Return (X, Y) of the center of cell containing provided text 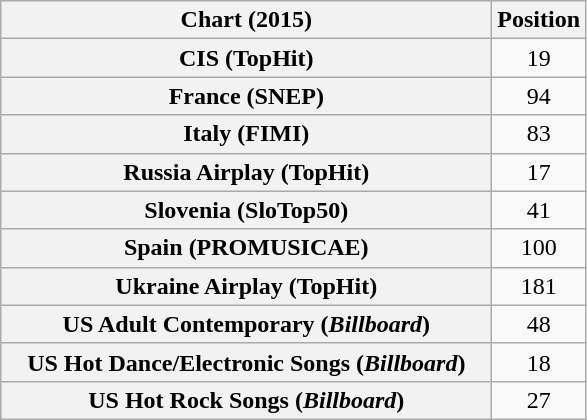
41 (539, 210)
France (SNEP) (246, 96)
Spain (PROMUSICAE) (246, 248)
Position (539, 20)
Italy (FIMI) (246, 134)
US Adult Contemporary (Billboard) (246, 324)
83 (539, 134)
19 (539, 58)
CIS (TopHit) (246, 58)
Slovenia (SloTop50) (246, 210)
27 (539, 400)
48 (539, 324)
US Hot Dance/Electronic Songs (Billboard) (246, 362)
94 (539, 96)
18 (539, 362)
100 (539, 248)
181 (539, 286)
Russia Airplay (TopHit) (246, 172)
Ukraine Airplay (TopHit) (246, 286)
Chart (2015) (246, 20)
US Hot Rock Songs (Billboard) (246, 400)
17 (539, 172)
